Output the [x, y] coordinate of the center of the cell containing the given text.  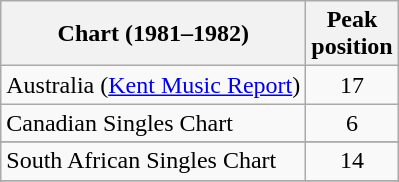
6 [352, 123]
Australia (Kent Music Report) [154, 85]
Peakposition [352, 34]
14 [352, 161]
South African Singles Chart [154, 161]
Canadian Singles Chart [154, 123]
17 [352, 85]
Chart (1981–1982) [154, 34]
